Return the [x, y] coordinate for the center point of the cell that contains the specified text.  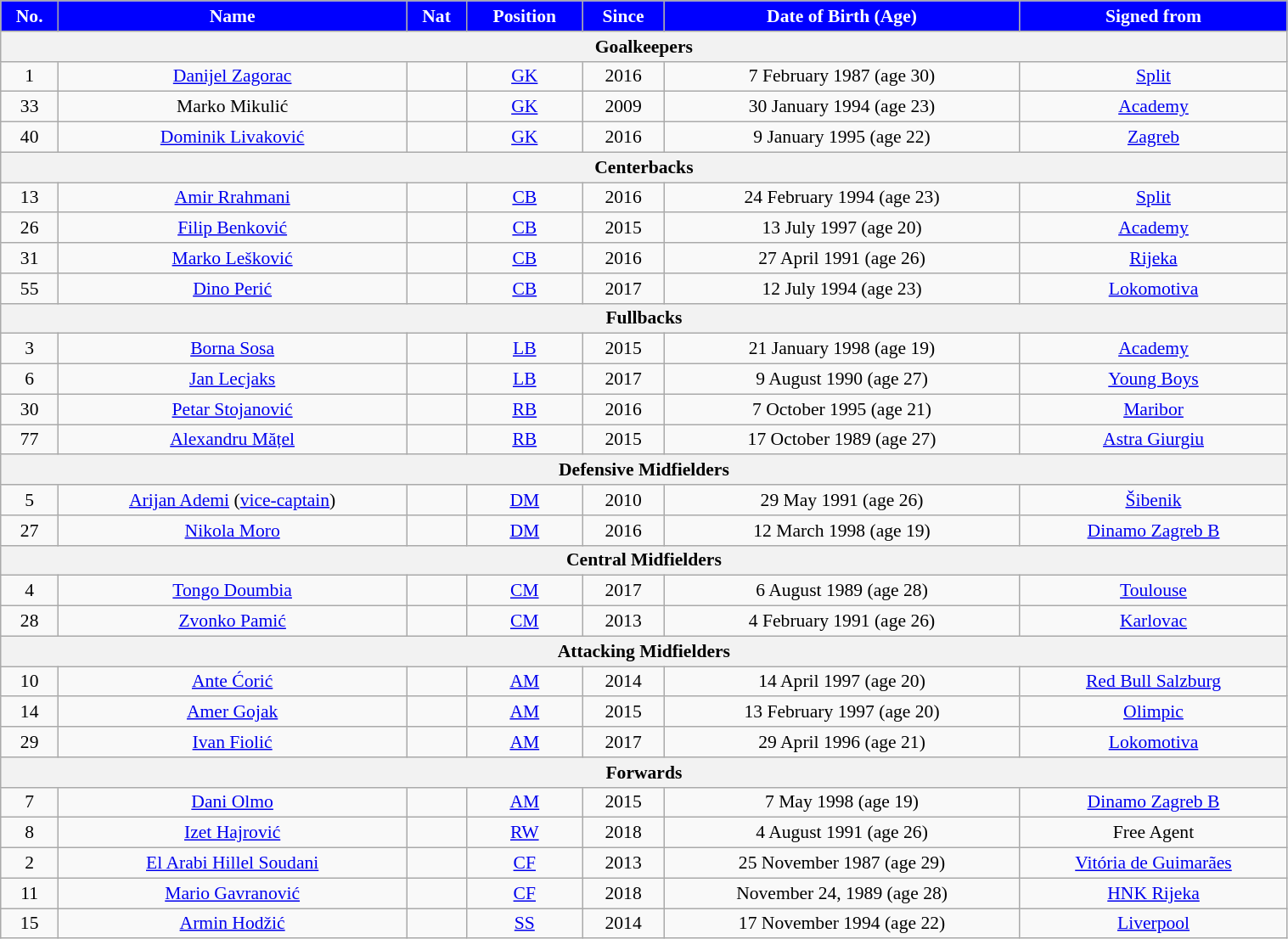
6 August 1989 (age 28) [842, 591]
11 [30, 893]
Karlovac [1153, 621]
Tongo Doumbia [233, 591]
29 [30, 742]
2010 [623, 500]
Petar Stojanović [233, 409]
Nikola Moro [233, 531]
Fullbacks [644, 318]
7 February 1987 (age 30) [842, 76]
30 January 1994 (age 23) [842, 107]
29 April 1996 (age 21) [842, 742]
40 [30, 138]
No. [30, 16]
17 November 1994 (age 22) [842, 924]
Ante Ćorić [233, 682]
33 [30, 107]
27 April 1991 (age 26) [842, 258]
17 October 1989 (age 27) [842, 440]
Marko Mikulić [233, 107]
6 [30, 380]
Young Boys [1153, 380]
Centerbacks [644, 167]
9 August 1990 (age 27) [842, 380]
4 February 1991 (age 26) [842, 621]
Olimpic [1153, 712]
25 November 1987 (age 29) [842, 863]
7 [30, 802]
Toulouse [1153, 591]
Dino Perić [233, 289]
Name [233, 16]
29 May 1991 (age 26) [842, 500]
Central Midfielders [644, 560]
Nat [436, 16]
Zvonko Pamić [233, 621]
Vitória de Guimarães [1153, 863]
31 [30, 258]
El Arabi Hillel Soudani [233, 863]
77 [30, 440]
14 April 1997 (age 20) [842, 682]
Astra Giurgiu [1153, 440]
Forwards [644, 773]
5 [30, 500]
Amer Gojak [233, 712]
15 [30, 924]
27 [30, 531]
30 [30, 409]
28 [30, 621]
7 May 1998 (age 19) [842, 802]
2 [30, 863]
November 24, 1989 (age 28) [842, 893]
12 March 1998 (age 19) [842, 531]
10 [30, 682]
Since [623, 16]
Dani Olmo [233, 802]
Jan Lecjaks [233, 380]
Position [525, 16]
13 July 1997 (age 20) [842, 228]
Attacking Midfielders [644, 651]
Rijeka [1153, 258]
26 [30, 228]
2009 [623, 107]
Defensive Midfielders [644, 470]
Filip Benković [233, 228]
13 [30, 198]
13 February 1997 (age 20) [842, 712]
21 January 1998 (age 19) [842, 349]
Borna Sosa [233, 349]
Zagreb [1153, 138]
4 [30, 591]
Free Agent [1153, 833]
SS [525, 924]
4 August 1991 (age 26) [842, 833]
Mario Gavranović [233, 893]
Izet Hajrović [233, 833]
Dominik Livaković [233, 138]
Šibenik [1153, 500]
9 January 1995 (age 22) [842, 138]
Armin Hodžić [233, 924]
12 July 1994 (age 23) [842, 289]
Alexandru Mățel [233, 440]
3 [30, 349]
Amir Rrahmani [233, 198]
55 [30, 289]
1 [30, 76]
7 October 1995 (age 21) [842, 409]
Date of Birth (Age) [842, 16]
Marko Lešković [233, 258]
24 February 1994 (age 23) [842, 198]
Maribor [1153, 409]
Goalkeepers [644, 47]
Red Bull Salzburg [1153, 682]
Danijel Zagorac [233, 76]
HNK Rijeka [1153, 893]
14 [30, 712]
Ivan Fiolić [233, 742]
Signed from [1153, 16]
Liverpool [1153, 924]
8 [30, 833]
RW [525, 833]
Arijan Ademi (vice-captain) [233, 500]
